Find where the given text appears and provide that cell's center as (X, Y) coordinate. 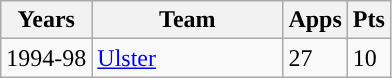
10 (368, 58)
Apps (315, 20)
Team (188, 20)
Years (46, 20)
Ulster (188, 58)
1994-98 (46, 58)
Pts (368, 20)
27 (315, 58)
